Extract the (x, y) coordinate from the center of the cell holding the provided text.  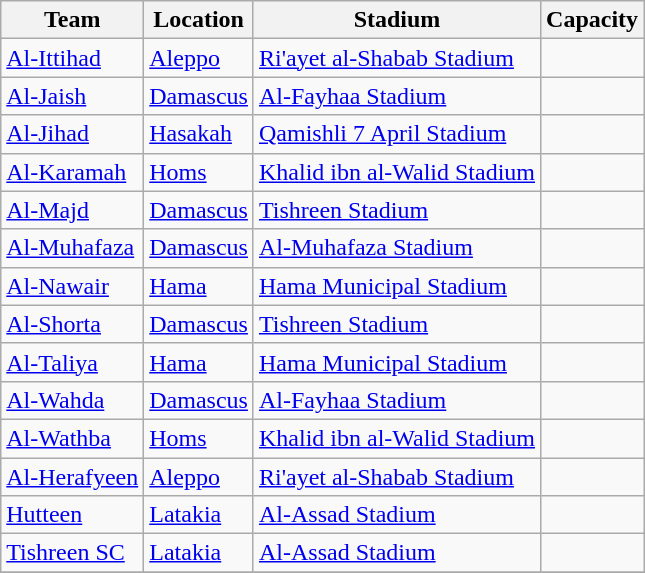
Al-Karamah (72, 172)
Al-Nawair (72, 286)
Al-Herafyeen (72, 477)
Al-Jaish (72, 96)
Al-Muhafaza Stadium (396, 248)
Location (199, 20)
Stadium (396, 20)
Al-Wahda (72, 400)
Tishreen SC (72, 553)
Al-Shorta (72, 324)
Al-Taliya (72, 362)
Team (72, 20)
Capacity (592, 20)
Hasakah (199, 134)
Al-Ittihad (72, 58)
Al-Majd (72, 210)
Hutteen (72, 515)
Al-Jihad (72, 134)
Al-Wathba (72, 438)
Qamishli 7 April Stadium (396, 134)
Al-Muhafaza (72, 248)
